From the cell containing the given text, extract its center point as (X, Y) coordinate. 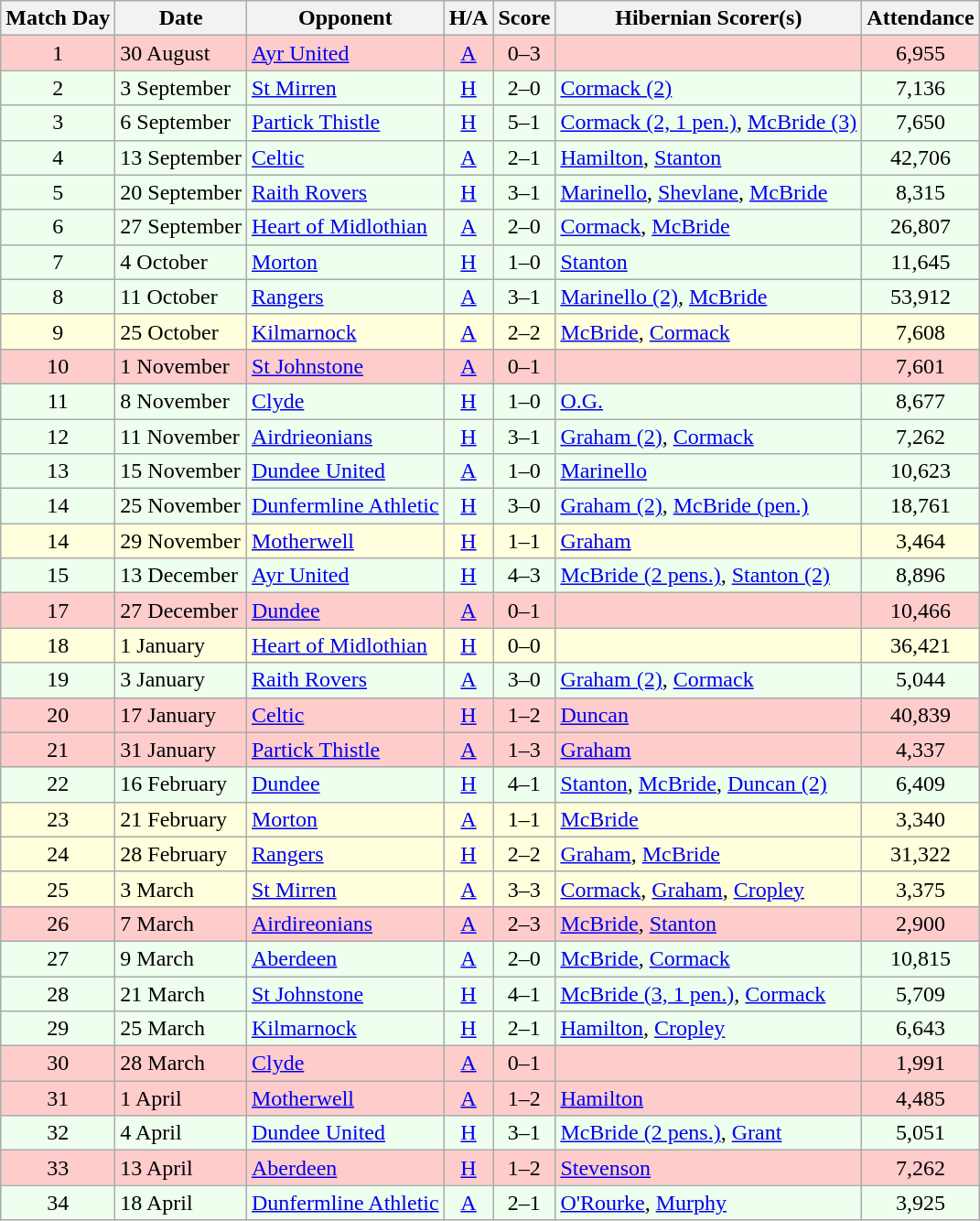
26 (59, 924)
18 April (181, 1203)
31 January (181, 750)
5,709 (921, 993)
7,601 (921, 366)
1 November (181, 366)
8,315 (921, 192)
H/A (468, 18)
McBride (708, 819)
Cormack, McBride (708, 227)
5 (59, 192)
3,464 (921, 541)
21 (59, 750)
Hamilton, Stanton (708, 157)
15 November (181, 471)
Hibernian Scorer(s) (708, 18)
Opponent (345, 18)
28 (59, 993)
2,900 (921, 924)
3 March (181, 889)
5–1 (524, 123)
Stanton, McBride, Duncan (2) (708, 784)
31 (59, 1098)
13 (59, 471)
11,645 (921, 262)
28 March (181, 1064)
5,051 (921, 1133)
11 November (181, 437)
29 (59, 1029)
Airdireonians (345, 924)
34 (59, 1203)
27 (59, 958)
Airdrieonians (345, 437)
3,340 (921, 819)
8,896 (921, 576)
4,337 (921, 750)
Cormack (2, 1 pen.), McBride (3) (708, 123)
4 April (181, 1133)
25 November (181, 506)
3,375 (921, 889)
3,925 (921, 1203)
19 (59, 680)
33 (59, 1168)
O.G. (708, 401)
6 (59, 227)
28 February (181, 854)
4,485 (921, 1098)
36,421 (921, 645)
11 (59, 401)
4 October (181, 262)
7,608 (921, 331)
24 (59, 854)
6,409 (921, 784)
30 August (181, 53)
4 (59, 157)
21 March (181, 993)
16 February (181, 784)
21 February (181, 819)
Duncan (708, 715)
13 April (181, 1168)
1 April (181, 1098)
2–3 (524, 924)
Cormack (2) (708, 88)
17 January (181, 715)
10,466 (921, 610)
0–0 (524, 645)
12 (59, 437)
10,815 (921, 958)
1,991 (921, 1064)
Marinello, Shevlane, McBride (708, 192)
McBride, Stanton (708, 924)
0–3 (524, 53)
8,677 (921, 401)
17 (59, 610)
Graham, McBride (708, 854)
McBride (3, 1 pen.), Cormack (708, 993)
20 (59, 715)
13 September (181, 157)
3–3 (524, 889)
10 (59, 366)
27 December (181, 610)
10,623 (921, 471)
8 November (181, 401)
McBride (2 pens.), Grant (708, 1133)
6,955 (921, 53)
20 September (181, 192)
31,322 (921, 854)
25 October (181, 331)
18 (59, 645)
30 (59, 1064)
42,706 (921, 157)
8 (59, 297)
32 (59, 1133)
3 (59, 123)
Stanton (708, 262)
Hamilton (708, 1098)
9 March (181, 958)
7 March (181, 924)
Marinello (2), McBride (708, 297)
40,839 (921, 715)
Score (524, 18)
Cormack, Graham, Cropley (708, 889)
7,650 (921, 123)
1–3 (524, 750)
29 November (181, 541)
5,044 (921, 680)
15 (59, 576)
Hamilton, Cropley (708, 1029)
McBride (2 pens.), Stanton (2) (708, 576)
6 September (181, 123)
25 March (181, 1029)
11 October (181, 297)
3 September (181, 88)
Marinello (708, 471)
1 January (181, 645)
7 (59, 262)
1 (59, 53)
9 (59, 331)
22 (59, 784)
Date (181, 18)
O'Rourke, Murphy (708, 1203)
3 January (181, 680)
18,761 (921, 506)
53,912 (921, 297)
26,807 (921, 227)
Attendance (921, 18)
27 September (181, 227)
25 (59, 889)
23 (59, 819)
6,643 (921, 1029)
4–3 (524, 576)
13 December (181, 576)
Stevenson (708, 1168)
2 (59, 88)
Match Day (59, 18)
Graham (2), McBride (pen.) (708, 506)
7,136 (921, 88)
